Determine the (x, y) coordinate at the center of the cell enclosing the given text.  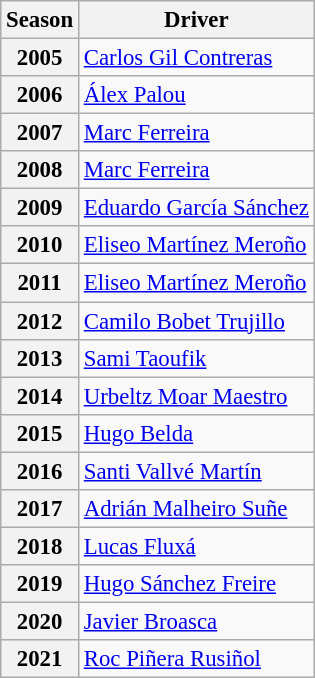
Álex Palou (196, 95)
2009 (40, 208)
2006 (40, 95)
2019 (40, 584)
2016 (40, 471)
Urbeltz Moar Maestro (196, 396)
Carlos Gil Contreras (196, 58)
Hugo Sánchez Freire (196, 584)
2020 (40, 621)
Driver (196, 20)
Santi Vallvé Martín (196, 471)
Adrián Malheiro Suñe (196, 509)
Eduardo García Sánchez (196, 208)
Javier Broasca (196, 621)
2010 (40, 245)
Sami Taoufik (196, 358)
Hugo Belda (196, 433)
2018 (40, 546)
2012 (40, 321)
Season (40, 20)
2015 (40, 433)
2008 (40, 170)
2007 (40, 133)
Camilo Bobet Trujillo (196, 321)
Lucas Fluxá (196, 546)
2011 (40, 283)
2017 (40, 509)
2014 (40, 396)
Roc Piñera Rusiñol (196, 659)
2005 (40, 58)
2013 (40, 358)
2021 (40, 659)
